From the cell containing the given text, extract its center point as (X, Y) coordinate. 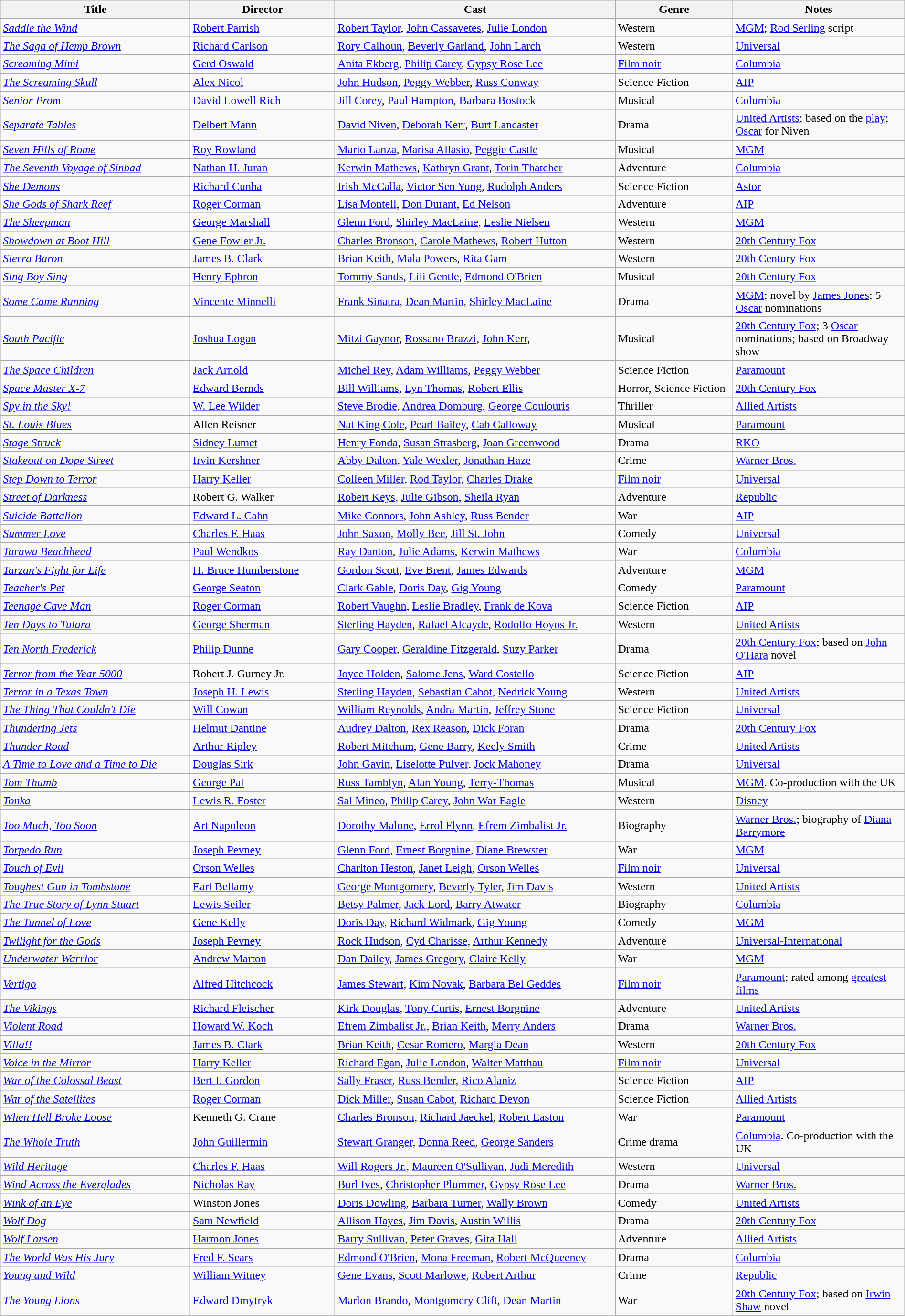
Henry Fonda, Susan Strasberg, Joan Greenwood (475, 442)
Villa!! (95, 1044)
Screaming Mimi (95, 64)
Astor (819, 186)
Bert I. Gordon (263, 1081)
William Witney (263, 1275)
Edmond O'Brien, Mona Freeman, Robert McQueeney (475, 1257)
Mitzi Gaynor, Rossano Brazzi, John Kerr, (475, 339)
Wolf Dog (95, 1221)
Gene Fowler Jr. (263, 240)
Henry Ephron (263, 277)
Nat King Cole, Pearl Bailey, Cab Calloway (475, 424)
The Thing That Couldn't Die (95, 710)
Teenage Cave Man (95, 606)
Gerd Oswald (263, 64)
John Guillermin (263, 1142)
The Saga of Hemp Brown (95, 46)
Glenn Ford, Shirley MacLaine, Leslie Nielsen (475, 222)
Mario Lanza, Marisa Allasio, Peggie Castle (475, 149)
Steve Brodie, Andrea Domburg, George Coulouris (475, 406)
Separate Tables (95, 125)
Terror in a Texas Town (95, 692)
Fred F. Sears (263, 1257)
Columbia. Co-production with the UK (819, 1142)
She Demons (95, 186)
Gene Evans, Scott Marlowe, Robert Arthur (475, 1275)
Horror, Science Fiction (674, 388)
Michel Rey, Adam Williams, Peggy Webber (475, 370)
Stewart Granger, Donna Reed, George Sanders (475, 1142)
Arthur Ripley (263, 746)
Sal Mineo, Philip Carey, John War Eagle (475, 800)
Andrew Marton (263, 959)
Dorothy Malone, Errol Flynn, Efrem Zimbalist Jr. (475, 825)
United Artists; based on the play; Oscar for Niven (819, 125)
Glenn Ford, Ernest Borgnine, Diane Brewster (475, 850)
Robert Taylor, John Cassavetes, Julie London (475, 28)
W. Lee Wilder (263, 406)
Lisa Montell, Don Durant, Ed Nelson (475, 204)
Crime drama (674, 1142)
Robert Keys, Julie Gibson, Sheila Ryan (475, 497)
Betsy Palmer, Jack Lord, Barry Atwater (475, 905)
Howard W. Koch (263, 1026)
Frank Sinatra, Dean Martin, Shirley MacLaine (475, 302)
The Seventh Voyage of Sinbad (95, 168)
Sierra Baron (95, 259)
Efrem Zimbalist Jr., Brian Keith, Merry Anders (475, 1026)
Saddle the Wind (95, 28)
Joseph H. Lewis (263, 692)
Art Napoleon (263, 825)
Some Came Running (95, 302)
Allen Reisner (263, 424)
Barry Sullivan, Peter Graves, Gita Hall (475, 1239)
Title (95, 10)
Dick Miller, Susan Cabot, Richard Devon (475, 1099)
Suicide Battalion (95, 515)
The Sheepman (95, 222)
Seven Hills of Rome (95, 149)
Senior Prom (95, 100)
Toughest Gun in Tombstone (95, 886)
Wolf Larsen (95, 1239)
Roy Rowland (263, 149)
Alfred Hitchcock (263, 983)
Delbert Mann (263, 125)
Dan Dailey, James Gregory, Claire Kelly (475, 959)
Paul Wendkos (263, 551)
Charles Bronson, Richard Jaeckel, Robert Easton (475, 1117)
Edward L. Cahn (263, 515)
H. Bruce Humberstone (263, 569)
Underwater Warrior (95, 959)
Vincente Minnelli (263, 302)
20th Century Fox; 3 Oscar nominations; based on Broadway show (819, 339)
Douglas Sirk (263, 764)
Will Cowan (263, 710)
John Saxon, Molly Bee, Jill St. John (475, 533)
Cast (475, 10)
Robert J. Gurney Jr. (263, 674)
When Hell Broke Loose (95, 1117)
David Niven, Deborah Kerr, Burt Lancaster (475, 125)
Brian Keith, Mala Powers, Rita Gam (475, 259)
George Montgomery, Beverly Tyler, Jim Davis (475, 886)
Too Much, Too Soon (95, 825)
Will Rogers Jr., Maureen O'Sullivan, Judi Meredith (475, 1166)
Lewis Seiler (263, 905)
Young and Wild (95, 1275)
Robert Parrish (263, 28)
Irish McCalla, Victor Sen Yung, Rudolph Anders (475, 186)
Richard Cunha (263, 186)
War of the Colossal Beast (95, 1081)
George Sherman (263, 624)
Sing Boy Sing (95, 277)
William Reynolds, Andra Martin, Jeffrey Stone (475, 710)
Notes (819, 10)
Street of Darkness (95, 497)
The Space Children (95, 370)
Doris Day, Richard Widmark, Gig Young (475, 923)
Marlon Brando, Montgomery Clift, Dean Martin (475, 1300)
St. Louis Blues (95, 424)
Genre (674, 10)
George Seaton (263, 588)
Thriller (674, 406)
David Lowell Rich (263, 100)
Robert Vaughn, Leslie Bradley, Frank de Kova (475, 606)
Jack Arnold (263, 370)
MGM; novel by James Jones; 5 Oscar nominations (819, 302)
Edward Bernds (263, 388)
Rory Calhoun, Beverly Garland, John Larch (475, 46)
MGM; Rod Serling script (819, 28)
Step Down to Terror (95, 479)
Irvin Kershner (263, 461)
Sidney Lumet (263, 442)
Tarawa Beachhead (95, 551)
Mike Connors, John Ashley, Russ Bender (475, 515)
RKO (819, 442)
Violent Road (95, 1026)
Burl Ives, Christopher Plummer, Gypsy Rose Lee (475, 1184)
Stakeout on Dope Street (95, 461)
Colleen Miller, Rod Taylor, Charles Drake (475, 479)
The Screaming Skull (95, 82)
Charlton Heston, Janet Leigh, Orson Welles (475, 868)
Alex Nicol (263, 82)
Vertigo (95, 983)
Wild Heritage (95, 1166)
Wink of an Eye (95, 1202)
MGM. Co-production with the UK (819, 782)
Tarzan's Fight for Life (95, 569)
Wind Across the Everglades (95, 1184)
Bill Williams, Lyn Thomas, Robert Ellis (475, 388)
Richard Egan, Julie London, Walter Matthau (475, 1063)
The Tunnel of Love (95, 923)
Clark Gable, Doris Day, Gig Young (475, 588)
Winston Jones (263, 1202)
Brian Keith, Cesar Romero, Margia Dean (475, 1044)
Gary Cooper, Geraldine Fitzgerald, Suzy Parker (475, 649)
Audrey Dalton, Rex Reason, Dick Foran (475, 728)
Sterling Hayden, Rafael Alcayde, Rodolfo Hoyos Jr. (475, 624)
Rock Hudson, Cyd Charisse, Arthur Kennedy (475, 941)
The World Was His Jury (95, 1257)
Helmut Dantine (263, 728)
Gordon Scott, Eve Brent, James Edwards (475, 569)
Kirk Douglas, Tony Curtis, Ernest Borgnine (475, 1008)
Russ Tamblyn, Alan Young, Terry-Thomas (475, 782)
Summer Love (95, 533)
Allison Hayes, Jim Davis, Austin Willis (475, 1221)
Joyce Holden, Salome Jens, Ward Costello (475, 674)
James Stewart, Kim Novak, Barbara Bel Geddes (475, 983)
20th Century Fox; based on John O'Hara novel (819, 649)
Tom Thumb (95, 782)
John Gavin, Liselotte Pulver, Jock Mahoney (475, 764)
Showdown at Boot Hill (95, 240)
20th Century Fox; based on Irwin Shaw novel (819, 1300)
Torpedo Run (95, 850)
South Pacific (95, 339)
Kenneth G. Crane (263, 1117)
Philip Dunne (263, 649)
Spy in the Sky! (95, 406)
John Hudson, Peggy Webber, Russ Conway (475, 82)
Edward Dmytryk (263, 1300)
Ten Days to Tulara (95, 624)
Gene Kelly (263, 923)
Disney (819, 800)
The Whole Truth (95, 1142)
Robert Mitchum, Gene Barry, Keely Smith (475, 746)
Sally Fraser, Russ Bender, Rico Alaniz (475, 1081)
Voice in the Mirror (95, 1063)
War of the Satellites (95, 1099)
Nicholas Ray (263, 1184)
Universal-International (819, 941)
Harmon Jones (263, 1239)
Nathan H. Juran (263, 168)
Abby Dalton, Yale Wexler, Jonathan Haze (475, 461)
Ray Danton, Julie Adams, Kerwin Mathews (475, 551)
Doris Dowling, Barbara Turner, Wally Brown (475, 1202)
Richard Fleischer (263, 1008)
Paramount; rated among greatest films (819, 983)
She Gods of Shark Reef (95, 204)
Anita Ekberg, Philip Carey, Gypsy Rose Lee (475, 64)
Teacher's Pet (95, 588)
Warner Bros.; biography of Diana Barrymore (819, 825)
The Young Lions (95, 1300)
Jill Corey, Paul Hampton, Barbara Bostock (475, 100)
Thundering Jets (95, 728)
Kerwin Mathews, Kathryn Grant, Torin Thatcher (475, 168)
Robert G. Walker (263, 497)
Ten North Frederick (95, 649)
George Marshall (263, 222)
The Vikings (95, 1008)
Earl Bellamy (263, 886)
Terror from the Year 5000 (95, 674)
Space Master X-7 (95, 388)
Joshua Logan (263, 339)
Lewis R. Foster (263, 800)
Richard Carlson (263, 46)
Tommy Sands, Lili Gentle, Edmond O'Brien (475, 277)
Sterling Hayden, Sebastian Cabot, Nedrick Young (475, 692)
Charles Bronson, Carole Mathews, Robert Hutton (475, 240)
A Time to Love and a Time to Die (95, 764)
Thunder Road (95, 746)
Director (263, 10)
The True Story of Lynn Stuart (95, 905)
Twilight for the Gods (95, 941)
Tonka (95, 800)
Sam Newfield (263, 1221)
Touch of Evil (95, 868)
Orson Welles (263, 868)
George Pal (263, 782)
Stage Struck (95, 442)
